For the text-containing cell, return its midpoint in [x, y] coordinate format. 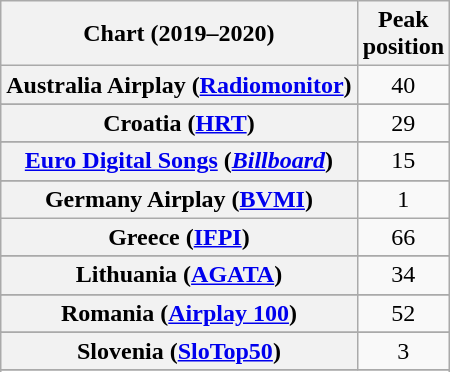
Lithuania (AGATA) [179, 275]
Romania (Airplay 100) [179, 313]
Croatia (HRT) [179, 123]
Australia Airplay (Radiomonitor) [179, 85]
Chart (2019–2020) [179, 34]
3 [403, 351]
29 [403, 123]
Euro Digital Songs (Billboard) [179, 161]
1 [403, 199]
15 [403, 161]
Slovenia (SloTop50) [179, 351]
34 [403, 275]
40 [403, 85]
Greece (IFPI) [179, 237]
Germany Airplay (BVMI) [179, 199]
Peakposition [403, 34]
66 [403, 237]
52 [403, 313]
